Extract the [X, Y] coordinate from the center of the cell holding the provided text.  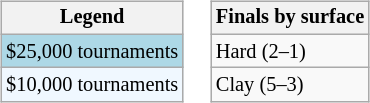
$25,000 tournaments [92, 51]
Clay (5–3) [290, 85]
Legend [92, 18]
$10,000 tournaments [92, 85]
Hard (2–1) [290, 51]
Finals by surface [290, 18]
